Detect which cell encompasses the target text, then output its [x, y] center coordinate. 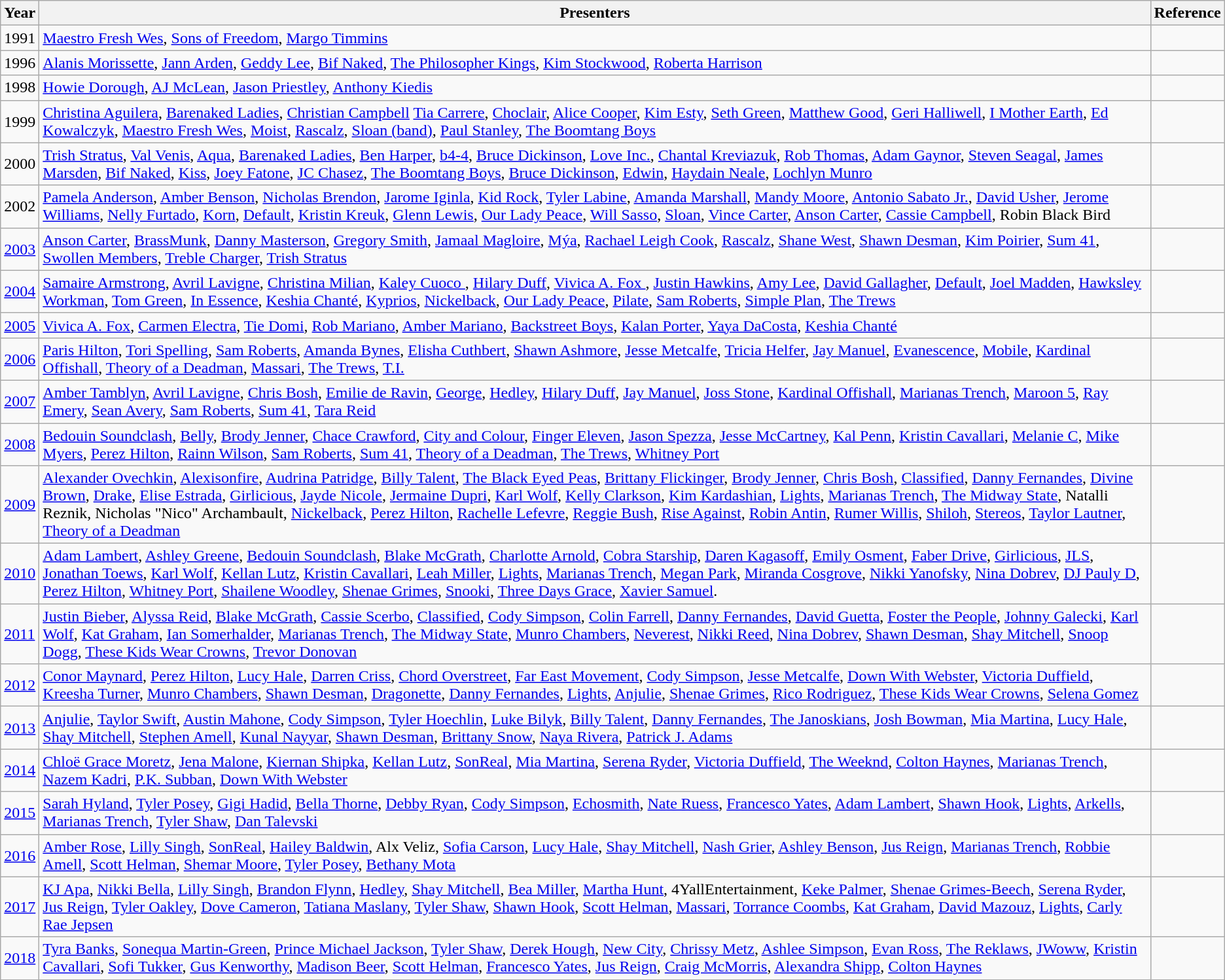
2006 [20, 359]
2017 [20, 907]
2010 [20, 574]
2004 [20, 292]
Presenters [595, 13]
2000 [20, 164]
Maestro Fresh Wes, Sons of Freedom, Margo Timmins [595, 38]
2008 [20, 444]
2015 [20, 813]
Howie Dorough, AJ McLean, Jason Priestley, Anthony Kiedis [595, 88]
Vivica A. Fox, Carmen Electra, Tie Domi, Rob Mariano, Amber Mariano, Backstreet Boys, Kalan Porter, Yaya DaCosta, Keshia Chanté [595, 325]
2012 [20, 686]
1998 [20, 88]
Reference [1187, 13]
Alanis Morissette, Jann Arden, Geddy Lee, Bif Naked, The Philosopher Kings, Kim Stockwood, Roberta Harrison [595, 63]
2009 [20, 505]
1996 [20, 63]
2002 [20, 207]
2007 [20, 402]
2014 [20, 771]
Year [20, 13]
2016 [20, 856]
2013 [20, 727]
2005 [20, 325]
2018 [20, 958]
2003 [20, 249]
2011 [20, 634]
1991 [20, 38]
1999 [20, 122]
